Locate the cell with the specified text and output its (x, y) center coordinate. 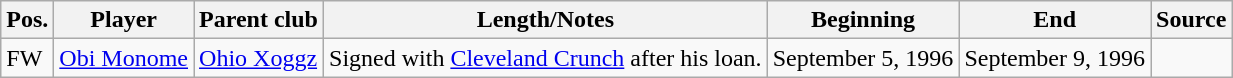
Beginning (863, 20)
Obi Monome (124, 58)
Ohio Xoggz (259, 58)
Signed with Cleveland Crunch after his loan. (546, 58)
Length/Notes (546, 20)
September 5, 1996 (863, 58)
Player (124, 20)
FW (28, 58)
Pos. (28, 20)
Parent club (259, 20)
Source (1192, 20)
End (1055, 20)
September 9, 1996 (1055, 58)
